Pinpoint the cell where the given text exists, returning its [X, Y] midpoint coordinate. 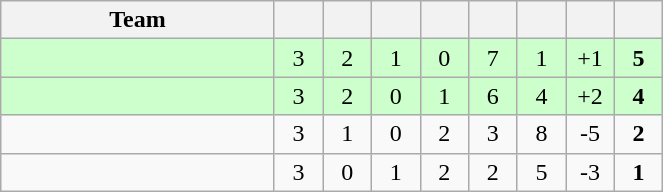
8 [542, 134]
+1 [590, 58]
6 [494, 96]
-5 [590, 134]
+2 [590, 96]
Team [138, 20]
-3 [590, 172]
7 [494, 58]
